Identify which cell holds the provided text, then report its (X, Y) central coordinate. 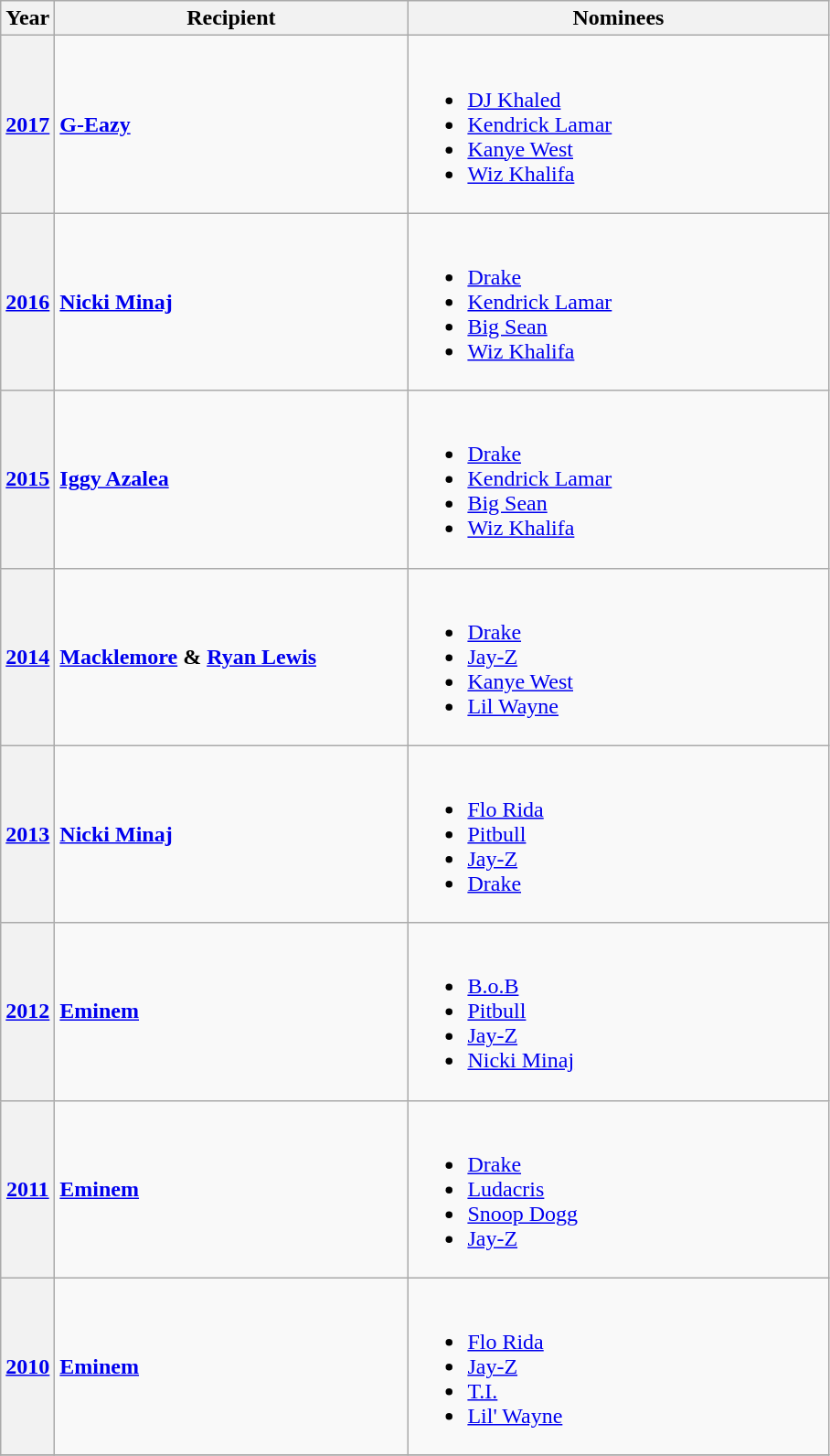
DJ KhaledKendrick LamarKanye WestWiz Khalifa (618, 124)
2015 (27, 479)
2014 (27, 657)
Recipient (231, 18)
Nominees (618, 18)
Flo RidaPitbullJay-ZDrake (618, 834)
Flo RidaJay-ZT.I.Lil' Wayne (618, 1366)
B.o.BPitbullJay-ZNicki Minaj (618, 1012)
Year (27, 18)
2010 (27, 1366)
2011 (27, 1189)
2017 (27, 124)
DrakeLudacrisSnoop DoggJay-Z (618, 1189)
2013 (27, 834)
Iggy Azalea (231, 479)
Macklemore & Ryan Lewis (231, 657)
DrakeJay-ZKanye WestLil Wayne (618, 657)
2012 (27, 1012)
2016 (27, 302)
G-Eazy (231, 124)
